Search for the cell housing the specified text and yield its [x, y] center coordinate. 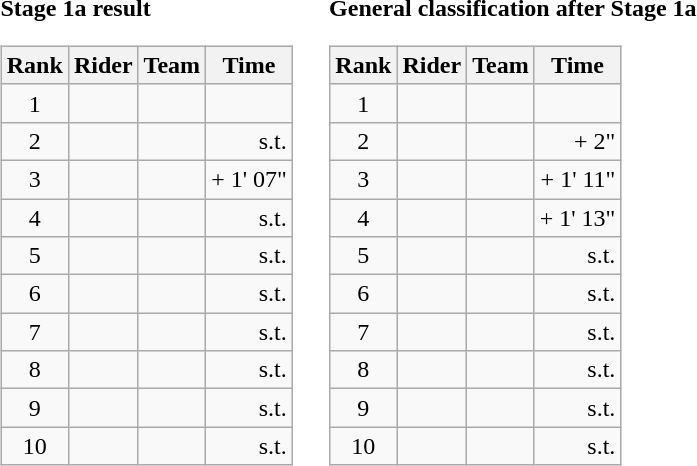
+ 1' 13" [578, 217]
+ 1' 07" [250, 179]
+ 1' 11" [578, 179]
+ 2" [578, 141]
